Return the [x, y] coordinate for the center point of the cell that contains the specified text.  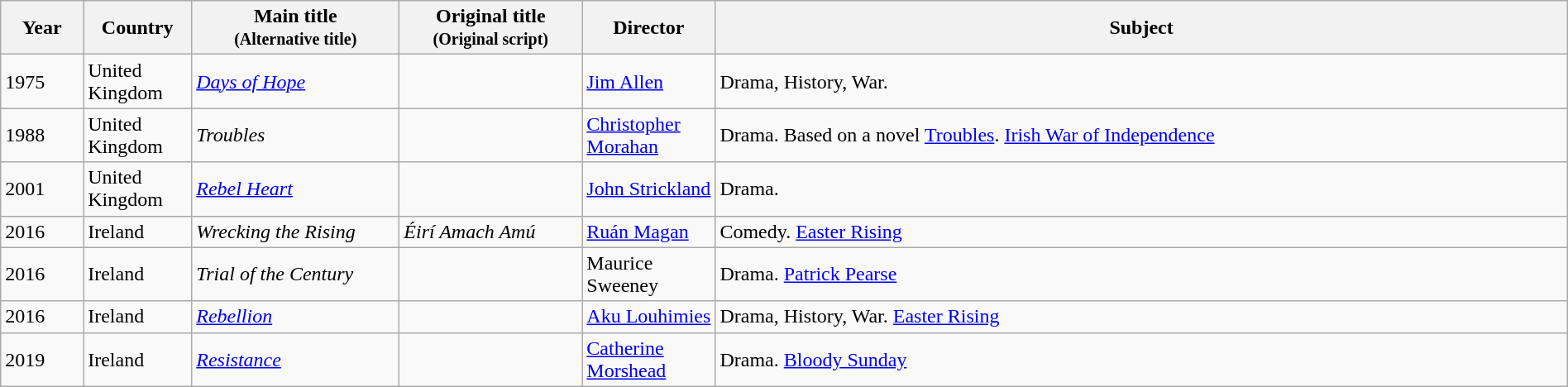
Country [137, 28]
Drama. [1141, 189]
Resistance [296, 359]
2001 [42, 189]
Main title(Alternative title) [296, 28]
1988 [42, 136]
Jim Allen [648, 81]
Troubles [296, 136]
Ruán Magan [648, 232]
Maurice Sweeney [648, 275]
Drama. Based on a novel Troubles. Irish War of Independence [1141, 136]
Drama, History, War. [1141, 81]
Director [648, 28]
Days of Hope [296, 81]
Aku Louhimies [648, 317]
John Strickland [648, 189]
1975 [42, 81]
Comedy. Easter Rising [1141, 232]
Catherine Morshead [648, 359]
2019 [42, 359]
Trial of the Century [296, 275]
Original title(Original script) [491, 28]
Rebel Heart [296, 189]
Drama. Patrick Pearse [1141, 275]
Year [42, 28]
Subject [1141, 28]
Wrecking the Rising [296, 232]
Drama. Bloody Sunday [1141, 359]
Drama, History, War. Easter Rising [1141, 317]
Rebellion [296, 317]
Éirí Amach Amú [491, 232]
Christopher Morahan [648, 136]
